Locate the cell with the specified text and output its [X, Y] center coordinate. 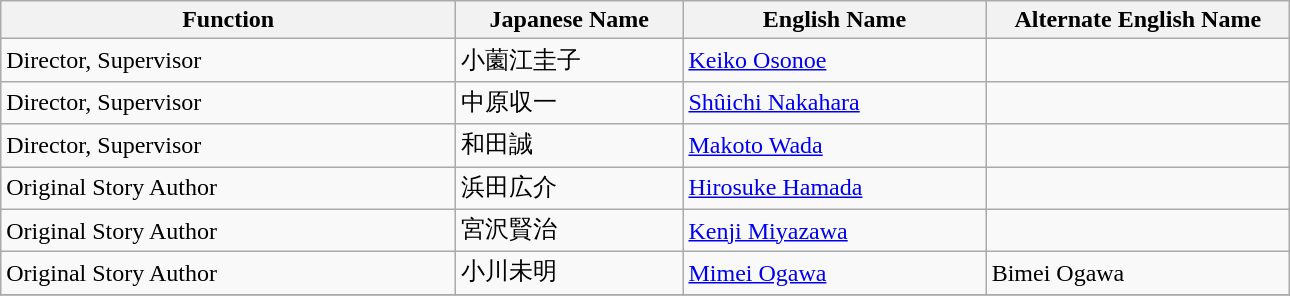
Kenji Miyazawa [834, 230]
Shûichi Nakahara [834, 102]
Makoto Wada [834, 146]
Japanese Name [570, 20]
Bimei Ogawa [1138, 274]
小川未明 [570, 274]
Function [228, 20]
小薗江圭子 [570, 60]
宮沢賢治 [570, 230]
中原収一 [570, 102]
Hirosuke Hamada [834, 188]
浜田広介 [570, 188]
English Name [834, 20]
和田誠 [570, 146]
Keiko Osonoe [834, 60]
Mimei Ogawa [834, 274]
Alternate English Name [1138, 20]
